Capture the cell that displays the provided text and extract its [x, y] central coordinate. 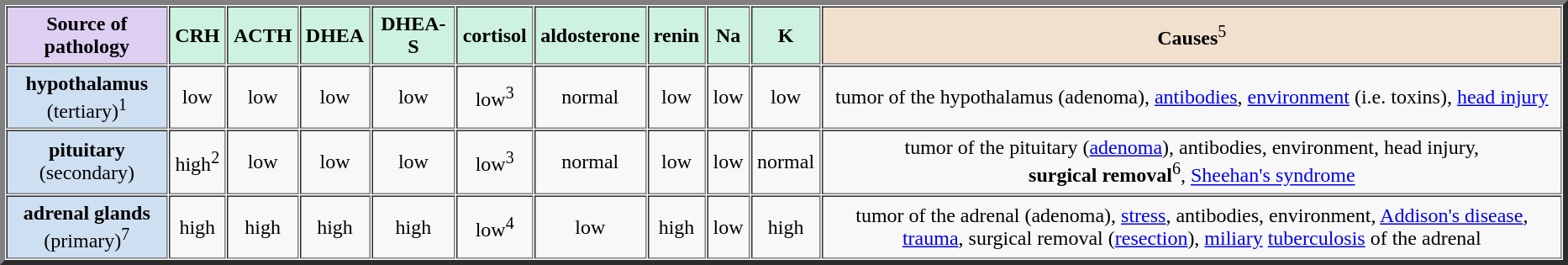
Na [728, 35]
renin [676, 35]
tumor of the hypothalamus (adenoma), antibodies, environment (i.e. toxins), head injury [1192, 98]
adrenal glands(primary)7 [87, 227]
DHEA [334, 35]
Causes5 [1192, 35]
CRH [197, 35]
ACTH [262, 35]
Source of pathology [87, 35]
DHEA-S [413, 35]
pituitary(secondary) [87, 162]
K [787, 35]
low4 [494, 227]
tumor of the pituitary (adenoma), antibodies, environment, head injury,surgical removal6, Sheehan's syndrome [1192, 162]
aldosterone [590, 35]
high2 [197, 162]
hypothalamus(tertiary)1 [87, 98]
cortisol [494, 35]
